Locate the cell with the specified text and output its (X, Y) center coordinate. 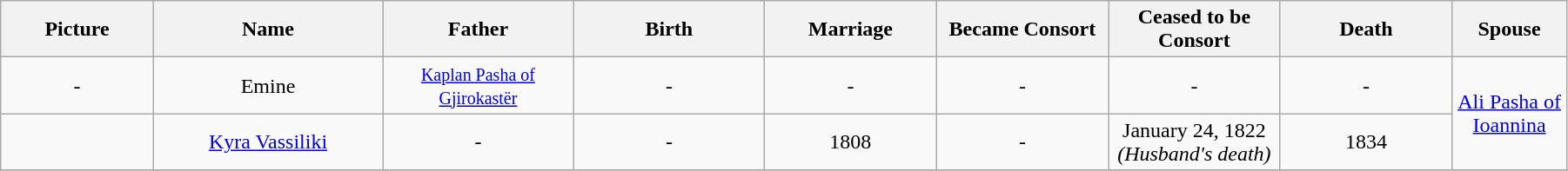
Kyra Vassiliki (268, 142)
Death (1366, 30)
Name (268, 30)
1808 (851, 142)
Marriage (851, 30)
Became Consort (1022, 30)
January 24, 1822 (Husband's death) (1195, 142)
Spouse (1510, 30)
Emine (268, 85)
Kaplan Pasha of Gjirokastër (479, 85)
Picture (77, 30)
Birth (668, 30)
Ali Pasha of Ioannina (1510, 114)
Father (479, 30)
Ceased to be Consort (1195, 30)
1834 (1366, 142)
